Pinpoint the cell where the given text exists, returning its [X, Y] midpoint coordinate. 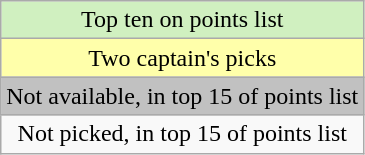
Not picked, in top 15 of points list [182, 134]
Two captain's picks [182, 58]
Not available, in top 15 of points list [182, 96]
Top ten on points list [182, 20]
